For the text-containing cell, return its midpoint in [X, Y] coordinate format. 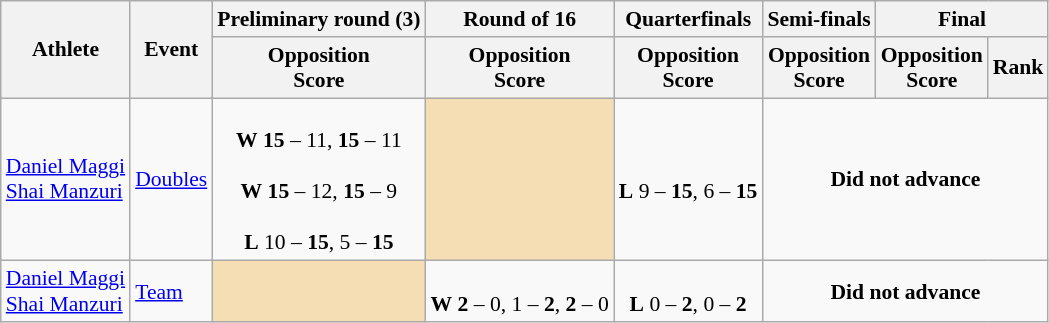
Rank [1018, 68]
Doubles [171, 180]
Preliminary round (3) [318, 19]
Event [171, 50]
Round of 16 [519, 19]
Semi-finals [818, 19]
W 15 – 11, 15 – 11W 15 – 12, 15 – 9L 10 – 15, 5 – 15 [318, 180]
Quarterfinals [688, 19]
L 9 – 15, 6 – 15 [688, 180]
Final [962, 19]
L 0 – 2, 0 – 2 [688, 292]
Athlete [66, 50]
Team [171, 292]
W 2 – 0, 1 – 2, 2 – 0 [519, 292]
